Detect which cell encompasses the target text, then output its [x, y] center coordinate. 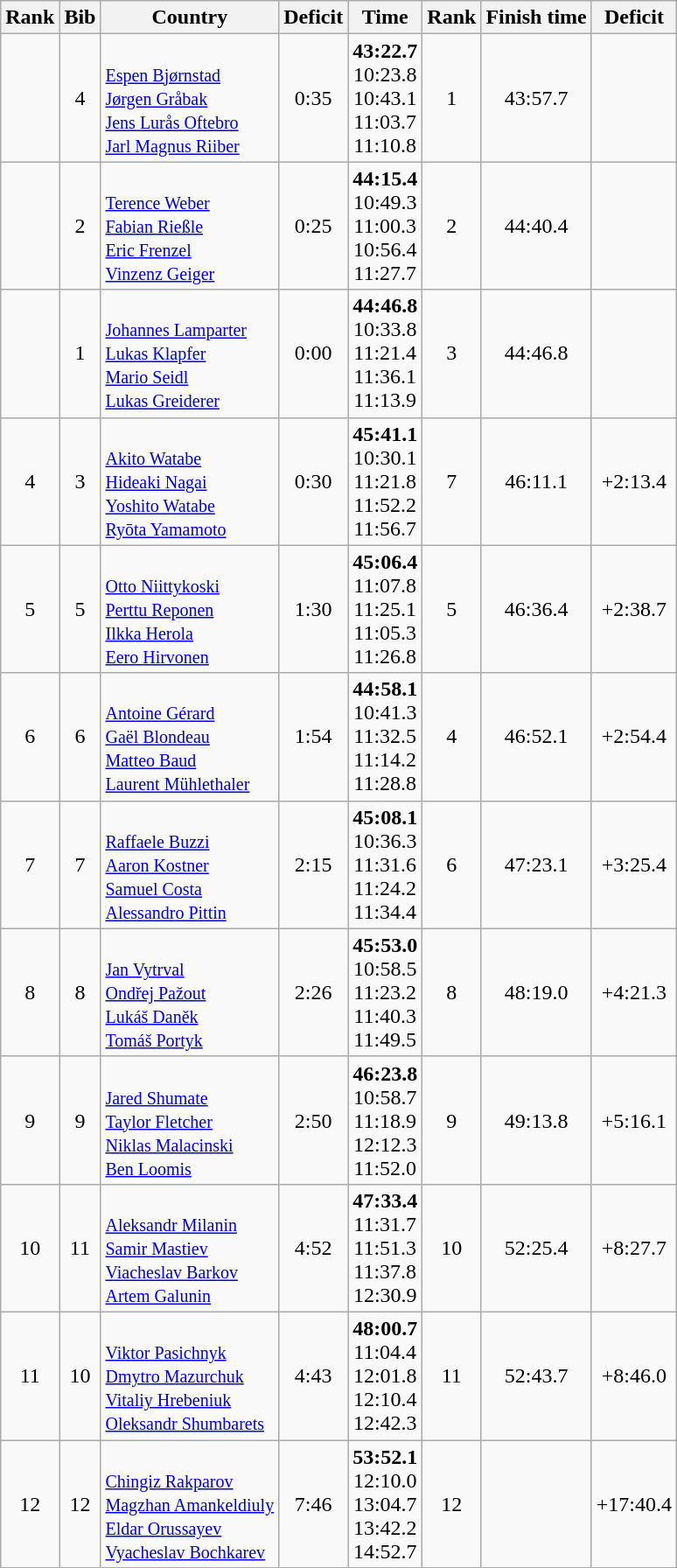
48:00.711:04.412:01.812:10.412:42.3 [385, 1375]
Raffaele BuzziAaron KostnerSamuel CostaAlessandro Pittin [190, 864]
Finish time [536, 17]
+2:13.4 [633, 481]
48:19.0 [536, 992]
0:35 [313, 98]
+2:38.7 [633, 609]
47:33.411:31.711:51.311:37.812:30.9 [385, 1248]
44:40.4 [536, 226]
44:58.110:41.311:32.511:14.211:28.8 [385, 737]
0:00 [313, 353]
Viktor PasichnykDmytro MazurchukVitaliy HrebeniukOleksandr Shumbarets [190, 1375]
1:30 [313, 609]
4:43 [313, 1375]
47:23.1 [536, 864]
44:15.410:49.311:00.310:56.411:27.7 [385, 226]
53:52.112:10.013:04.713:42.214:52.7 [385, 1504]
44:46.810:33.811:21.411:36.111:13.9 [385, 353]
+17:40.4 [633, 1504]
0:25 [313, 226]
0:30 [313, 481]
Antoine GérardGaël BlondeauMatteo BaudLaurent Mühlethaler [190, 737]
45:06.411:07.811:25.111:05.311:26.8 [385, 609]
+8:27.7 [633, 1248]
52:25.4 [536, 1248]
44:46.8 [536, 353]
Chingiz RakparovMagzhan AmankeldiulyEldar OrussayevVyacheslav Bochkarev [190, 1504]
2:50 [313, 1120]
Country [190, 17]
+4:21.3 [633, 992]
46:23.810:58.711:18.912:12.311:52.0 [385, 1120]
46:52.1 [536, 737]
Akito WatabeHideaki NagaiYoshito WatabeRyōta Yamamoto [190, 481]
+8:46.0 [633, 1375]
46:11.1 [536, 481]
+5:16.1 [633, 1120]
Johannes LamparterLukas KlapferMario SeidlLukas Greiderer [190, 353]
Espen BjørnstadJørgen GråbakJens Lurås OftebroJarl Magnus Riiber [190, 98]
Terence WeberFabian RießleEric FrenzelVinzenz Geiger [190, 226]
Jan VytrvalOndřej PažoutLukáš DaněkTomáš Portyk [190, 992]
2:15 [313, 864]
+3:25.4 [633, 864]
2:26 [313, 992]
43:22.710:23.810:43.111:03.711:10.8 [385, 98]
Time [385, 17]
52:43.7 [536, 1375]
+2:54.4 [633, 737]
45:08.110:36.311:31.611:24.211:34.4 [385, 864]
45:53.010:58.511:23.211:40.311:49.5 [385, 992]
49:13.8 [536, 1120]
7:46 [313, 1504]
1:54 [313, 737]
Jared ShumateTaylor FletcherNiklas MalacinskiBen Loomis [190, 1120]
45:41.110:30.111:21.811:52.211:56.7 [385, 481]
Aleksandr MilaninSamir MastievViacheslav BarkovArtem Galunin [190, 1248]
Otto NiittykoskiPerttu ReponenIlkka HerolaEero Hirvonen [190, 609]
4:52 [313, 1248]
Bib [80, 17]
43:57.7 [536, 98]
46:36.4 [536, 609]
